From the cell containing the given text, extract its center point as (X, Y) coordinate. 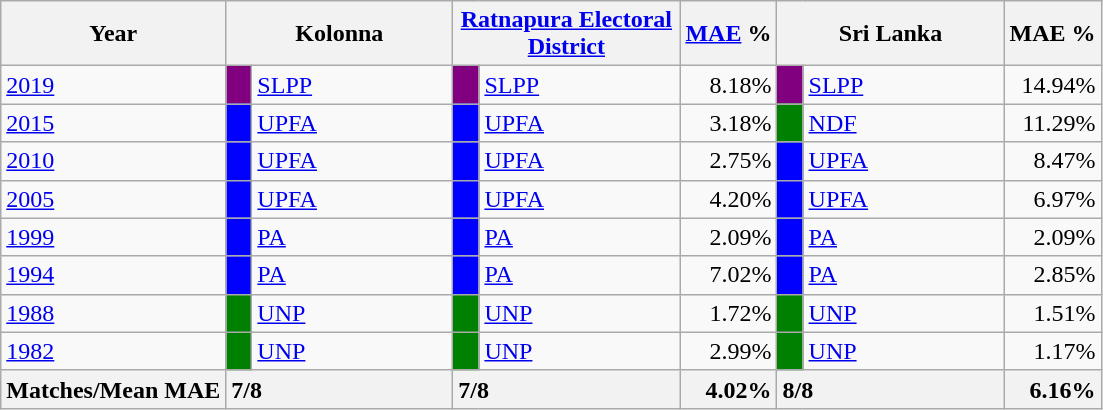
4.02% (728, 389)
Year (114, 34)
2019 (114, 85)
7.02% (728, 275)
1999 (114, 237)
3.18% (728, 123)
1994 (114, 275)
8.18% (728, 85)
2.85% (1052, 275)
1982 (114, 351)
1.72% (728, 313)
Ratnapura Electoral District (566, 34)
2010 (114, 161)
Matches/Mean MAE (114, 389)
2005 (114, 199)
1.51% (1052, 313)
Sri Lanka (890, 34)
8/8 (890, 389)
14.94% (1052, 85)
6.16% (1052, 389)
1988 (114, 313)
11.29% (1052, 123)
Kolonna (340, 34)
8.47% (1052, 161)
4.20% (728, 199)
6.97% (1052, 199)
2.99% (728, 351)
NDF (904, 123)
2015 (114, 123)
2.75% (728, 161)
1.17% (1052, 351)
